Locate the cell with the specified text and output its (X, Y) center coordinate. 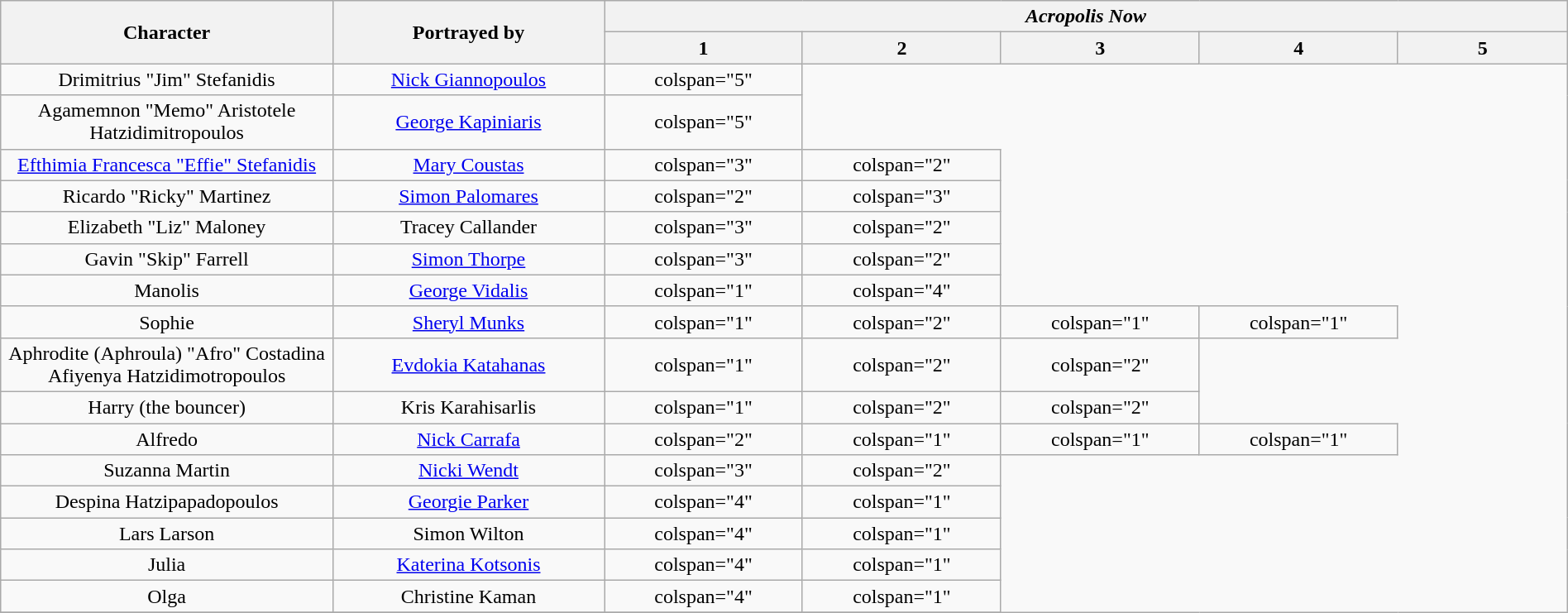
Katerina Kotsonis (468, 565)
Portrayed by (468, 32)
Alfredo (167, 439)
Despina Hatzipapadopoulos (167, 502)
Nicki Wendt (468, 471)
4 (1298, 48)
Suzanna Martin (167, 471)
Simon Thorpe (468, 259)
George Kapiniaris (468, 122)
Lars Larson (167, 534)
Julia (167, 565)
5 (1482, 48)
Harry (the bouncer) (167, 407)
Sheryl Munks (468, 322)
Manolis (167, 290)
Christine Kaman (468, 596)
Tracey Callander (468, 227)
Acropolis Now (1087, 17)
Ricardo "Ricky" Martinez (167, 196)
Georgie Parker (468, 502)
Kris Karahisarlis (468, 407)
Gavin "Skip" Farrell (167, 259)
Drimitrius "Jim" Stefanidis (167, 79)
Olga (167, 596)
Nick Carrafa (468, 439)
Elizabeth "Liz" Maloney (167, 227)
Mary Coustas (468, 165)
George Vidalis (468, 290)
1 (704, 48)
Evdokia Katahanas (468, 364)
3 (1100, 48)
Efthimia Francesca "Effie" Stefanidis (167, 165)
2 (901, 48)
Character (167, 32)
Aphrodite (Aphroula) "Afro" Costadina Afiyenya Hatzidimotropoulos (167, 364)
Nick Giannopoulos (468, 79)
Simon Wilton (468, 534)
Simon Palomares (468, 196)
Sophie (167, 322)
Agamemnon "Memo" Aristotele Hatzidimitropoulos (167, 122)
